Search for the cell housing the specified text and yield its [x, y] center coordinate. 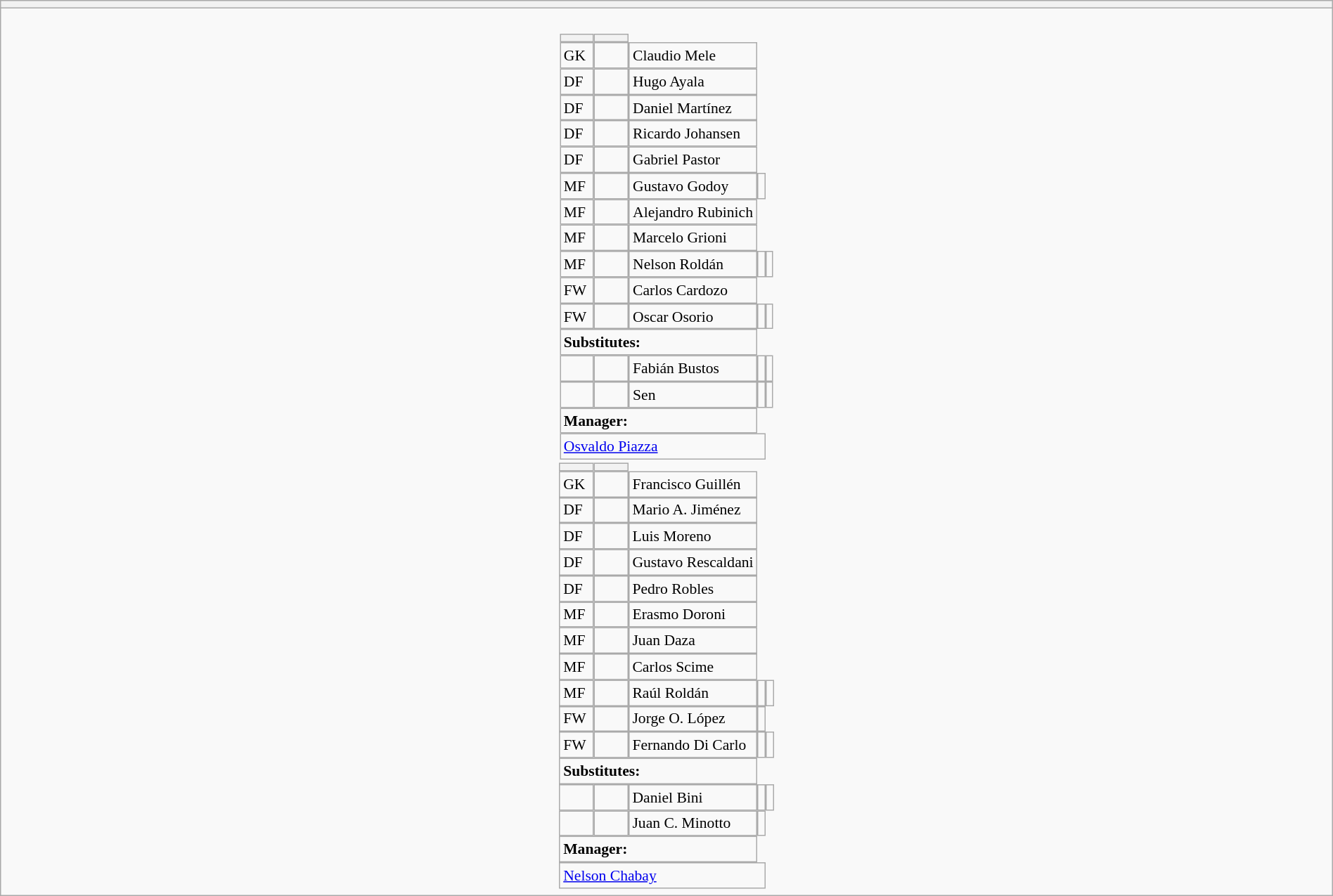
Oscar Osorio [693, 316]
Hugo Ayala [693, 82]
Gabriel Pastor [693, 160]
Fabián Bustos [693, 368]
Nelson Roldán [693, 264]
Daniel Martínez [693, 108]
Alejandro Rubinich [693, 212]
Sen [693, 395]
Gustavo Godoy [693, 186]
Nelson Chabay [662, 876]
Fernando Di Carlo [693, 745]
Claudio Mele [693, 55]
Jorge O. López [693, 718]
Pedro Robles [693, 589]
Carlos Scime [693, 666]
Luis Moreno [693, 535]
Mario A. Jiménez [693, 510]
Juan Daza [693, 641]
Raúl Roldán [693, 693]
Francisco Guillén [693, 483]
Erasmo Doroni [693, 614]
Ricardo Johansen [693, 134]
Osvaldo Piazza [662, 447]
Carlos Cardozo [693, 290]
Daniel Bini [693, 797]
Gustavo Rescaldani [693, 562]
Juan C. Minotto [693, 824]
Marcelo Grioni [693, 238]
